Output the (x, y) coordinate of the center of the cell containing the given text.  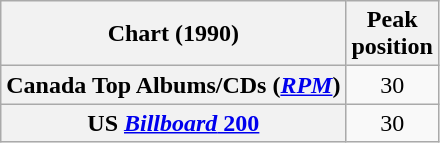
Peakposition (392, 34)
Canada Top Albums/CDs (RPM) (174, 85)
US Billboard 200 (174, 123)
Chart (1990) (174, 34)
